Pinpoint the cell where the given text exists, returning its (X, Y) midpoint coordinate. 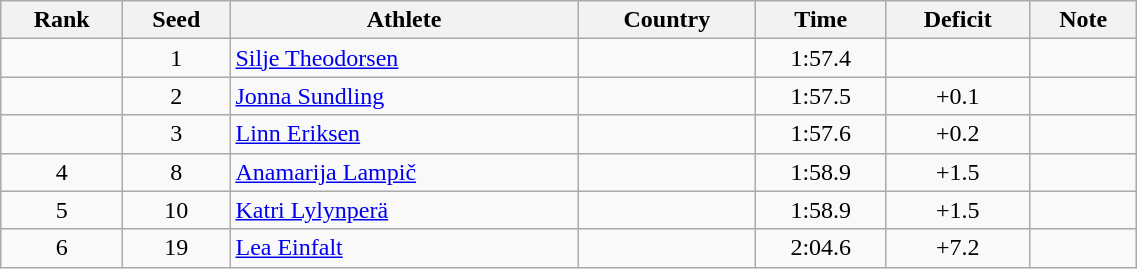
+0.1 (958, 96)
Katri Lylynperä (404, 210)
Linn Eriksen (404, 134)
8 (176, 172)
10 (176, 210)
Seed (176, 20)
6 (62, 248)
Jonna Sundling (404, 96)
2:04.6 (821, 248)
1:57.4 (821, 58)
+7.2 (958, 248)
Athlete (404, 20)
19 (176, 248)
Deficit (958, 20)
Rank (62, 20)
1:57.6 (821, 134)
Country (667, 20)
Anamarija Lampič (404, 172)
2 (176, 96)
Time (821, 20)
1 (176, 58)
+0.2 (958, 134)
Note (1084, 20)
3 (176, 134)
1:57.5 (821, 96)
Lea Einfalt (404, 248)
4 (62, 172)
Silje Theodorsen (404, 58)
5 (62, 210)
